Capture the cell that displays the provided text and extract its [x, y] central coordinate. 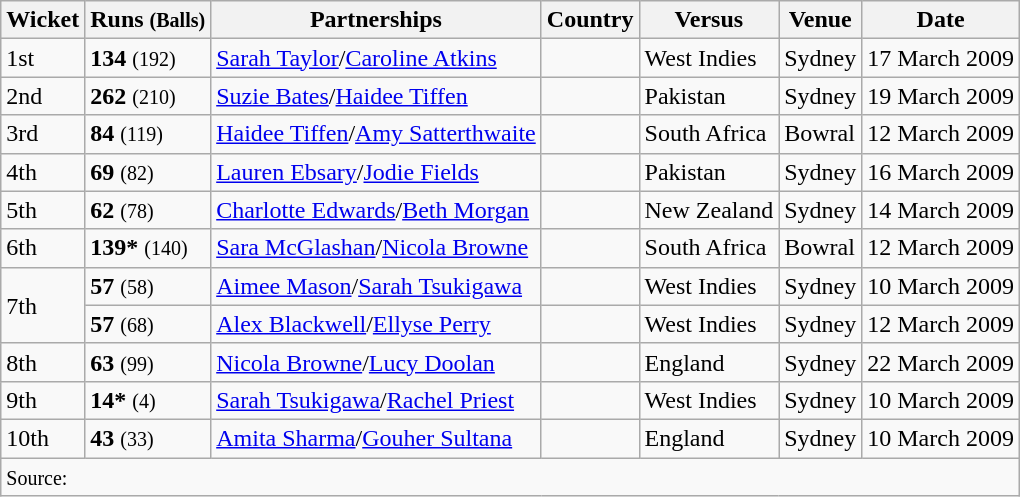
Aimee Mason/Sarah Tsukigawa [376, 286]
Sarah Tsukigawa/Rachel Priest [376, 400]
New Zealand [709, 210]
Sara McGlashan/Nicola Browne [376, 248]
7th [43, 305]
Charlotte Edwards/Beth Morgan [376, 210]
Venue [820, 20]
9th [43, 400]
Country [590, 20]
Haidee Tiffen/Amy Satterthwaite [376, 134]
16 March 2009 [941, 172]
57 (58) [148, 286]
17 March 2009 [941, 58]
8th [43, 362]
3rd [43, 134]
134 (192) [148, 58]
Lauren Ebsary/Jodie Fields [376, 172]
43 (33) [148, 438]
14* (4) [148, 400]
57 (68) [148, 324]
6th [43, 248]
Alex Blackwell/Ellyse Perry [376, 324]
63 (99) [148, 362]
84 (119) [148, 134]
22 March 2009 [941, 362]
Source: [510, 477]
Sarah Taylor/Caroline Atkins [376, 58]
2nd [43, 96]
5th [43, 210]
19 March 2009 [941, 96]
139* (140) [148, 248]
14 March 2009 [941, 210]
Amita Sharma/Gouher Sultana [376, 438]
62 (78) [148, 210]
10th [43, 438]
Runs (Balls) [148, 20]
Nicola Browne/Lucy Doolan [376, 362]
Wicket [43, 20]
262 (210) [148, 96]
69 (82) [148, 172]
Partnerships [376, 20]
Versus [709, 20]
1st [43, 58]
Suzie Bates/Haidee Tiffen [376, 96]
4th [43, 172]
Date [941, 20]
